Output the [X, Y] coordinate of the center of the cell containing the given text.  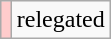
relegated [60, 20]
